Locate the cell with the specified text and output its [X, Y] center coordinate. 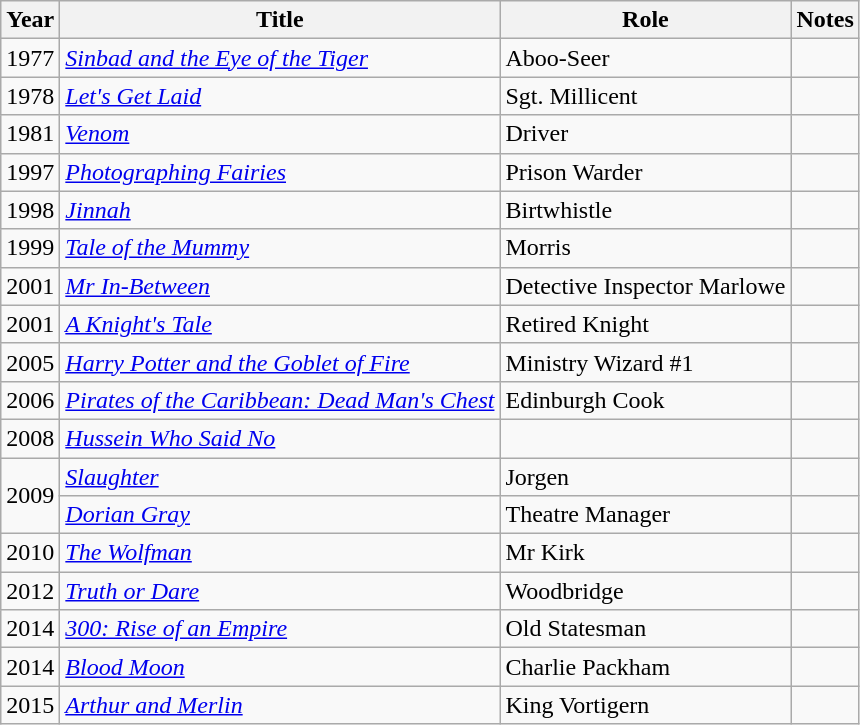
Pirates of the Caribbean: Dead Man's Chest [280, 400]
Mr Kirk [646, 553]
1999 [30, 248]
Charlie Packham [646, 667]
Driver [646, 134]
Edinburgh Cook [646, 400]
Tale of the Mummy [280, 248]
Title [280, 20]
2006 [30, 400]
Role [646, 20]
Morris [646, 248]
Venom [280, 134]
Woodbridge [646, 591]
Old Statesman [646, 629]
Aboo-Seer [646, 58]
A Knight's Tale [280, 324]
Mr In-Between [280, 286]
Let's Get Laid [280, 96]
King Vortigern [646, 705]
1978 [30, 96]
2012 [30, 591]
Hussein Who Said No [280, 438]
Blood Moon [280, 667]
2008 [30, 438]
Photographing Fairies [280, 172]
Ministry Wizard #1 [646, 362]
Year [30, 20]
2009 [30, 496]
Detective Inspector Marlowe [646, 286]
Truth or Dare [280, 591]
Prison Warder [646, 172]
1998 [30, 210]
1997 [30, 172]
1977 [30, 58]
Notes [825, 20]
300: Rise of an Empire [280, 629]
Sinbad and the Eye of the Tiger [280, 58]
Retired Knight [646, 324]
Birtwhistle [646, 210]
Jorgen [646, 477]
Dorian Gray [280, 515]
2015 [30, 705]
Harry Potter and the Goblet of Fire [280, 362]
2010 [30, 553]
Slaughter [280, 477]
2005 [30, 362]
Arthur and Merlin [280, 705]
Jinnah [280, 210]
Theatre Manager [646, 515]
The Wolfman [280, 553]
1981 [30, 134]
Sgt. Millicent [646, 96]
